Provide the (X, Y) coordinate of the cell's center where the given text is located.  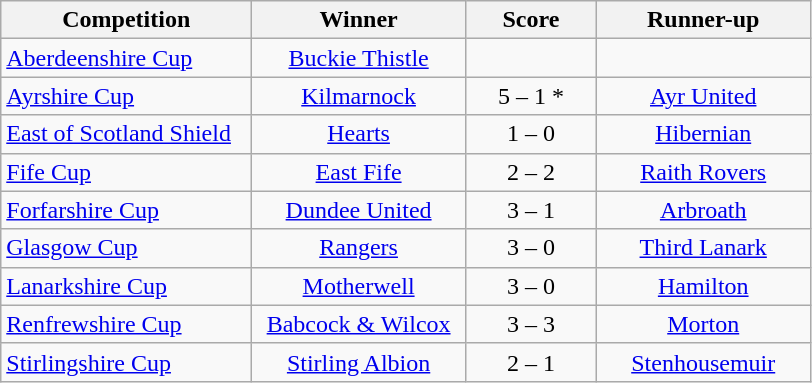
Motherwell (359, 286)
Hearts (359, 134)
3 – 3 (530, 324)
East of Scotland Shield (126, 134)
Renfrewshire Cup (126, 324)
Ayrshire Cup (126, 96)
East Fife (359, 172)
Raith Rovers (703, 172)
Hamilton (703, 286)
Morton (703, 324)
Winner (359, 20)
Buckie Thistle (359, 58)
Stirlingshire Cup (126, 362)
Ayr United (703, 96)
Babcock & Wilcox (359, 324)
2 – 1 (530, 362)
Hibernian (703, 134)
Glasgow Cup (126, 248)
Lanarkshire Cup (126, 286)
2 – 2 (530, 172)
Stenhousemuir (703, 362)
Fife Cup (126, 172)
Competition (126, 20)
Kilmarnock (359, 96)
Arbroath (703, 210)
1 – 0 (530, 134)
Rangers (359, 248)
Runner-up (703, 20)
3 – 1 (530, 210)
Forfarshire Cup (126, 210)
Third Lanark (703, 248)
Aberdeenshire Cup (126, 58)
Dundee United (359, 210)
5 – 1 * (530, 96)
Stirling Albion (359, 362)
Score (530, 20)
